Locate the cell with the specified text and output its [X, Y] center coordinate. 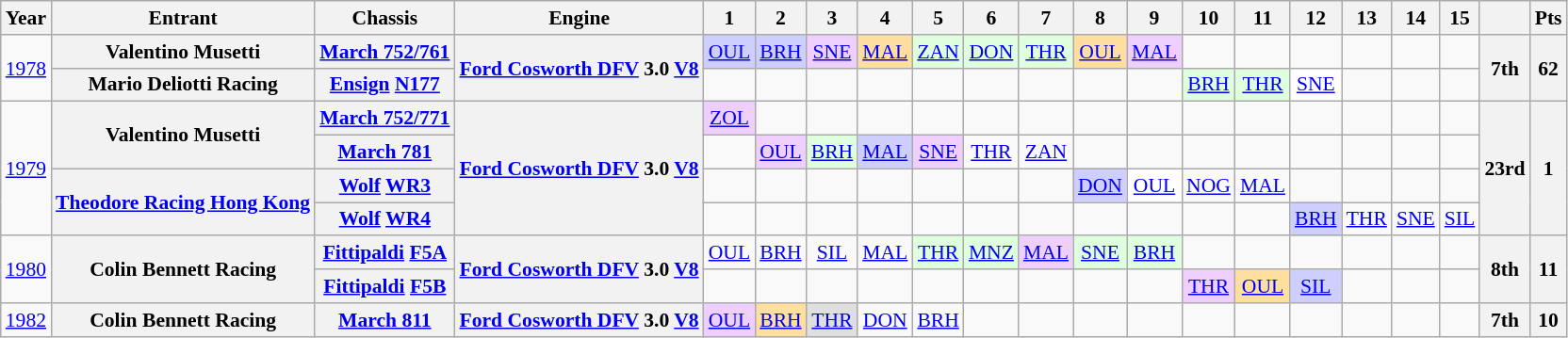
Mario Deliotti Racing [183, 85]
2 [780, 18]
3 [833, 18]
1982 [26, 320]
Fittipaldi F5B [384, 286]
March 781 [384, 153]
1979 [26, 169]
6 [991, 18]
March 752/771 [384, 119]
Engine [579, 18]
62 [1549, 68]
8th [1504, 269]
Wolf WR4 [384, 219]
23rd [1504, 169]
NOG [1208, 185]
12 [1315, 18]
Year [26, 18]
1980 [26, 269]
1978 [26, 68]
MNZ [991, 253]
4 [885, 18]
Wolf WR3 [384, 185]
5 [939, 18]
15 [1461, 18]
7 [1046, 18]
Fittipaldi F5A [384, 253]
Entrant [183, 18]
8 [1101, 18]
March 752/761 [384, 52]
Chassis [384, 18]
14 [1415, 18]
Pts [1549, 18]
Ensign N177 [384, 85]
13 [1366, 18]
ZOL [729, 119]
Theodore Racing Hong Kong [183, 201]
9 [1154, 18]
March 811 [384, 320]
